Determine the [x, y] coordinate at the center of the cell enclosing the given text.  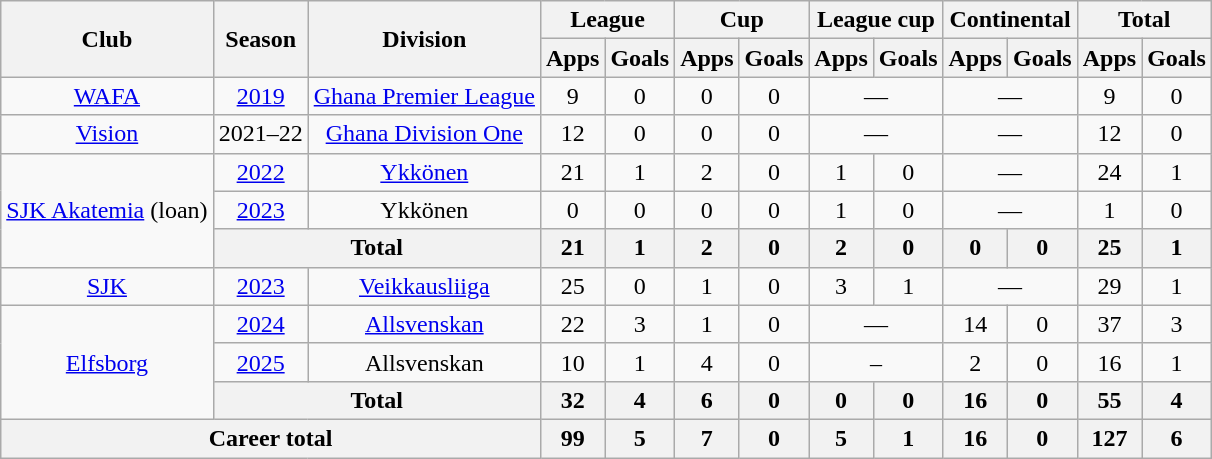
127 [1109, 438]
Club [107, 39]
37 [1109, 324]
14 [975, 324]
Cup [742, 20]
2021–22 [260, 134]
24 [1109, 172]
League cup [876, 20]
League [607, 20]
99 [572, 438]
Ghana Division One [424, 134]
Division [424, 39]
7 [707, 438]
Elfsborg [107, 362]
Career total [271, 438]
Ghana Premier League [424, 96]
55 [1109, 400]
SJK [107, 286]
32 [572, 400]
22 [572, 324]
Veikkausliiga [424, 286]
Vision [107, 134]
WAFA [107, 96]
2019 [260, 96]
SJK Akatemia (loan) [107, 210]
Season [260, 39]
Continental [1010, 20]
2025 [260, 362]
2022 [260, 172]
29 [1109, 286]
2024 [260, 324]
10 [572, 362]
– [876, 362]
